Locate the cell with the specified text and output its [x, y] center coordinate. 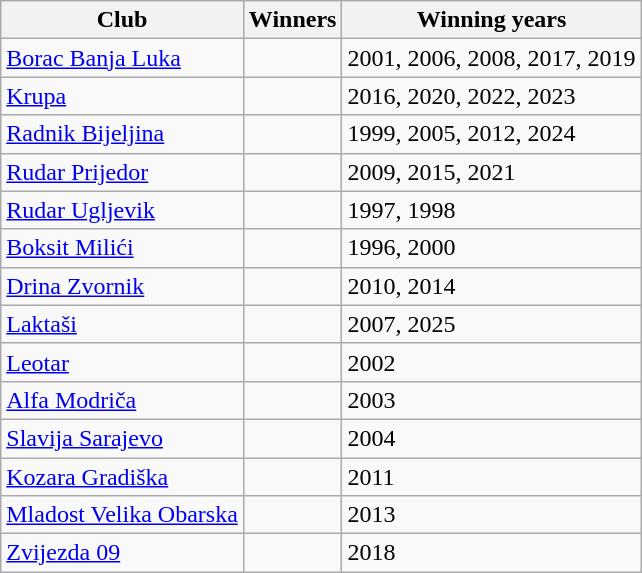
Rudar Prijedor [122, 172]
2004 [492, 438]
Boksit Milići [122, 248]
Mladost Velika Obarska [122, 515]
1996, 2000 [492, 248]
2009, 2015, 2021 [492, 172]
2001, 2006, 2008, 2017, 2019 [492, 58]
Club [122, 20]
Kozara Gradiška [122, 477]
Drina Zvornik [122, 286]
Borac Banja Luka [122, 58]
Krupa [122, 96]
2018 [492, 553]
Slavija Sarajevo [122, 438]
Leotar [122, 362]
Winning years [492, 20]
2013 [492, 515]
2007, 2025 [492, 324]
2011 [492, 477]
Zvijezda 09 [122, 553]
Rudar Ugljevik [122, 210]
Laktaši [122, 324]
2010, 2014 [492, 286]
1997, 1998 [492, 210]
2016, 2020, 2022, 2023 [492, 96]
2003 [492, 400]
Radnik Bijeljina [122, 134]
Alfa Modriča [122, 400]
1999, 2005, 2012, 2024 [492, 134]
2002 [492, 362]
Winners [292, 20]
